Return [X, Y] of the center of cell containing provided text 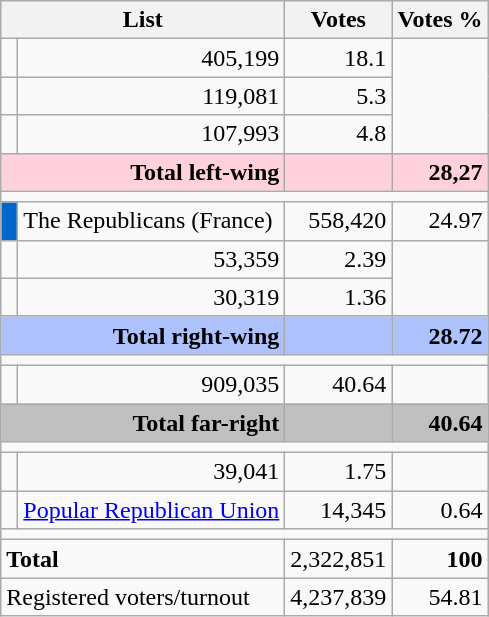
119,081 [152, 96]
54.81 [440, 597]
14,345 [338, 510]
39,041 [152, 472]
18.1 [338, 58]
1.36 [338, 297]
28.72 [440, 335]
Votes % [440, 20]
1.75 [338, 472]
The Republicans (France) [152, 221]
53,359 [152, 259]
30,319 [152, 297]
Popular Republican Union [152, 510]
Total right-wing [143, 335]
4,237,839 [338, 597]
4.8 [338, 134]
2.39 [338, 259]
Total far-right [143, 423]
909,035 [152, 384]
100 [440, 559]
2,322,851 [338, 559]
Total [143, 559]
Total left-wing [143, 172]
28,27 [440, 172]
558,420 [338, 221]
Registered voters/turnout [143, 597]
0.64 [440, 510]
405,199 [152, 58]
107,993 [152, 134]
Votes [338, 20]
List [143, 20]
5.3 [338, 96]
24.97 [440, 221]
